For the text-containing cell, return its midpoint in [X, Y] coordinate format. 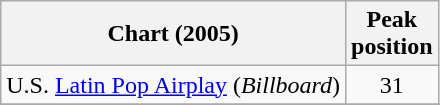
Peakposition [392, 34]
Chart (2005) [174, 34]
U.S. Latin Pop Airplay (Billboard) [174, 85]
31 [392, 85]
